Find where the given text appears and provide that cell's center as (x, y) coordinate. 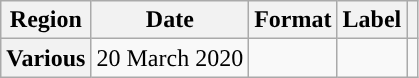
Format (293, 20)
Date (170, 20)
Various (46, 58)
Region (46, 20)
20 March 2020 (170, 58)
Label (372, 20)
